Extract the (X, Y) coordinate from the center of the cell holding the provided text.  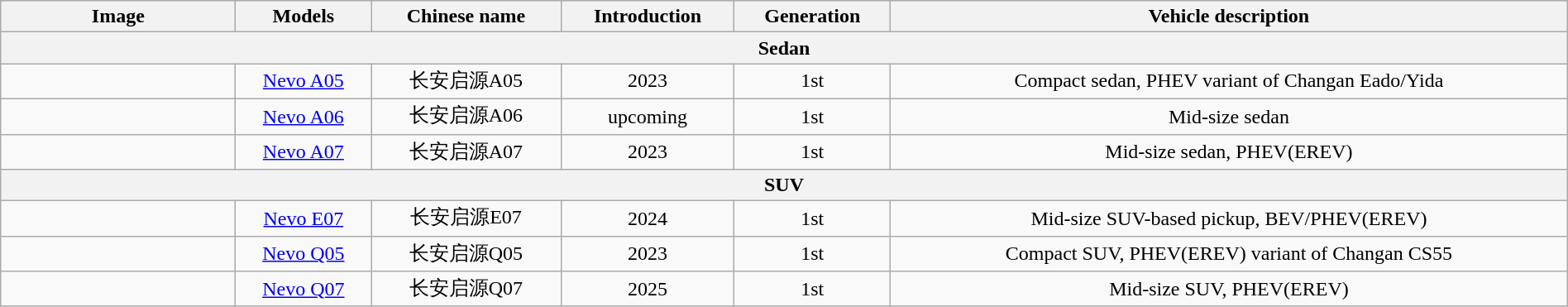
Nevo Q07 (304, 290)
Nevo Q05 (304, 253)
Nevo A06 (304, 116)
长安启源A07 (466, 152)
Sedan (784, 48)
2024 (648, 218)
长安启源A05 (466, 81)
Nevo E07 (304, 218)
Compact SUV, PHEV(EREV) variant of Changan CS55 (1229, 253)
2025 (648, 290)
Mid-size SUV, PHEV(EREV) (1229, 290)
Compact sedan, PHEV variant of Changan Eado/Yida (1229, 81)
Models (304, 17)
Image (118, 17)
长安启源Q05 (466, 253)
Nevo A05 (304, 81)
Mid-size SUV-based pickup, BEV/PHEV(EREV) (1229, 218)
upcoming (648, 116)
Introduction (648, 17)
Chinese name (466, 17)
Nevo A07 (304, 152)
Mid-size sedan, PHEV(EREV) (1229, 152)
长安启源E07 (466, 218)
长安启源A06 (466, 116)
SUV (784, 185)
Mid-size sedan (1229, 116)
长安启源Q07 (466, 290)
Vehicle description (1229, 17)
Generation (812, 17)
